Find where the given text appears and provide that cell's center as (X, Y) coordinate. 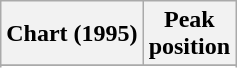
Chart (1995) (72, 34)
Peak position (189, 34)
